Extract the (x, y) coordinate from the center of the cell holding the provided text.  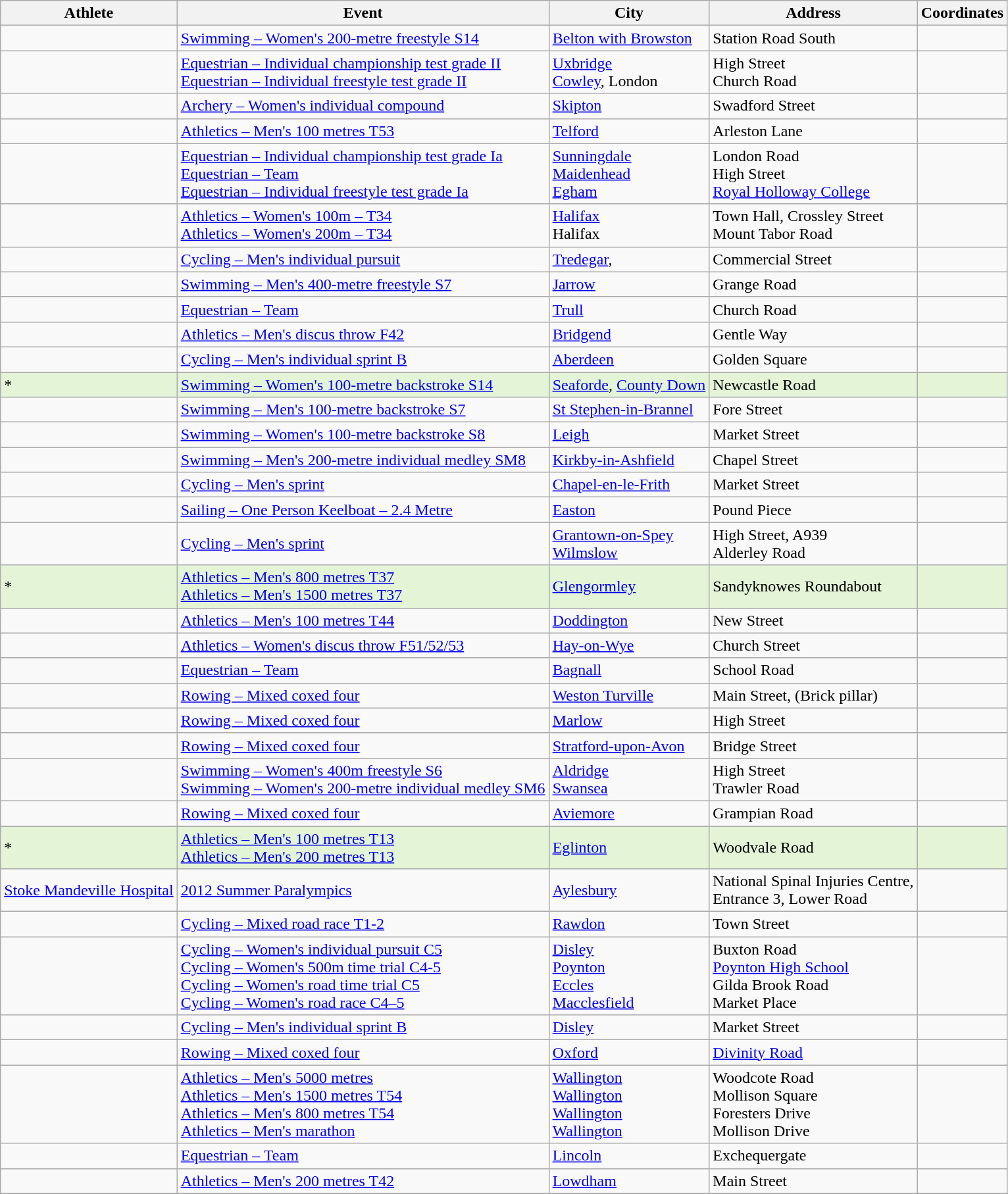
Swimming – Women's 400m freestyle S6Swimming – Women's 200-metre individual medley SM6 (363, 779)
Stratford-upon-Avon (629, 745)
Glengormley (629, 587)
Swimming – Women's 100-metre backstroke S8 (363, 435)
Golden Square (813, 359)
Chapel-en-le-Frith (629, 485)
Doddington (629, 620)
Station Road South (813, 38)
UxbridgeCowley, London (629, 72)
Trull (629, 309)
Archery – Women's individual compound (363, 106)
Address (813, 13)
WallingtonWallingtonWallingtonWallington (629, 1104)
Cycling – Mixed road race T1-2 (363, 924)
Pound Piece (813, 510)
Rawdon (629, 924)
Arleston Lane (813, 131)
DisleyPoyntonEcclesMacclesfield (629, 976)
Disley (629, 1028)
Divinity Road (813, 1053)
High StreetChurch Road (813, 72)
Seaforde, County Down (629, 385)
City (629, 13)
Commercial Street (813, 259)
Church Street (813, 645)
Newcastle Road (813, 385)
High Street, A939Alderley Road (813, 543)
Swimming – Women's 200-metre freestyle S14 (363, 38)
Jarrow (629, 284)
Athletics – Men's 100 metres T13Athletics – Men's 200 metres T13 (363, 847)
Fore Street (813, 410)
Grantown-on-Spey Wilmslow (629, 543)
AldridgeSwansea (629, 779)
Swimming – Women's 100-metre backstroke S14 (363, 385)
Athlete (89, 13)
Tredegar, (629, 259)
Weston Turville (629, 695)
Marlow (629, 720)
Swadford Street (813, 106)
Swimming – Men's 400-metre freestyle S7 (363, 284)
Town Street (813, 924)
London RoadHigh Street Royal Holloway College (813, 174)
Swimming – Men's 200-metre individual medley SM8 (363, 460)
Hay-on-Wye (629, 645)
Sandyknowes Roundabout (813, 587)
Woodvale Road (813, 847)
Athletics – Men's discus throw F42 (363, 334)
Lowdham (629, 1181)
Church Road (813, 309)
Sunningdale Maidenhead Egham (629, 174)
Aberdeen (629, 359)
Equestrian – Individual championship test grade IaEquestrian – TeamEquestrian – Individual freestyle test grade Ia (363, 174)
Bagnall (629, 670)
Leigh (629, 435)
National Spinal Injuries Centre, Entrance 3, Lower Road (813, 891)
Grampian Road (813, 813)
Main Street, (Brick pillar) (813, 695)
Bridgend (629, 334)
Event (363, 13)
Gentle Way (813, 334)
Athletics – Men's 800 metres T37Athletics – Men's 1500 metres T37 (363, 587)
Athletics – Men's 100 metres T53 (363, 131)
Kirkby-in-Ashfield (629, 460)
Athletics – Men's 200 metres T42 (363, 1181)
Buxton RoadPoynton High School Gilda Brook RoadMarket Place (813, 976)
Easton (629, 510)
Belton with Browston (629, 38)
Athletics – Men's 100 metres T44 (363, 620)
Athletics – Women's 100m – T34 Athletics – Women's 200m – T34 (363, 225)
Oxford (629, 1053)
Aylesbury (629, 891)
New Street (813, 620)
Athletics – Men's 5000 metresAthletics – Men's 1500 metres T54Athletics – Men's 800 metres T54Athletics – Men's marathon (363, 1104)
Town Hall, Crossley StreetMount Tabor Road (813, 225)
Eglinton (629, 847)
Main Street (813, 1181)
Sailing – One Person Keelboat – 2.4 Metre (363, 510)
High Street Trawler Road (813, 779)
Lincoln (629, 1156)
Aviemore (629, 813)
Stoke Mandeville Hospital (89, 891)
HalifaxHalifax (629, 225)
Skipton (629, 106)
Grange Road (813, 284)
Telford (629, 131)
2012 Summer Paralympics (363, 891)
School Road (813, 670)
High Street (813, 720)
Cycling – Women's individual pursuit C5Cycling – Women's 500m time trial C4-5 Cycling – Women's road time trial C5 Cycling – Women's road race C4–5 (363, 976)
Coordinates (962, 13)
St Stephen-in-Brannel (629, 410)
Swimming – Men's 100-metre backstroke S7 (363, 410)
Woodcote RoadMollison SquareForesters DriveMollison Drive (813, 1104)
Bridge Street (813, 745)
Chapel Street (813, 460)
Cycling – Men's individual pursuit (363, 259)
Athletics – Women's discus throw F51/52/53 (363, 645)
Equestrian – Individual championship test grade IIEquestrian – Individual freestyle test grade II (363, 72)
Exchequergate (813, 1156)
